For the text-containing cell, return its midpoint in [x, y] coordinate format. 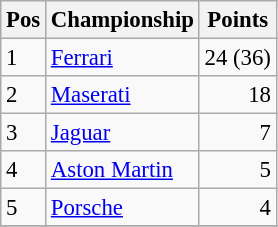
Porsche [123, 208]
Ferrari [123, 58]
Aston Martin [123, 170]
Championship [123, 20]
Jaguar [123, 133]
18 [238, 95]
2 [24, 95]
Maserati [123, 95]
7 [238, 133]
Points [238, 20]
24 (36) [238, 58]
Pos [24, 20]
3 [24, 133]
1 [24, 58]
